Find where the given text appears and provide that cell's center as (X, Y) coordinate. 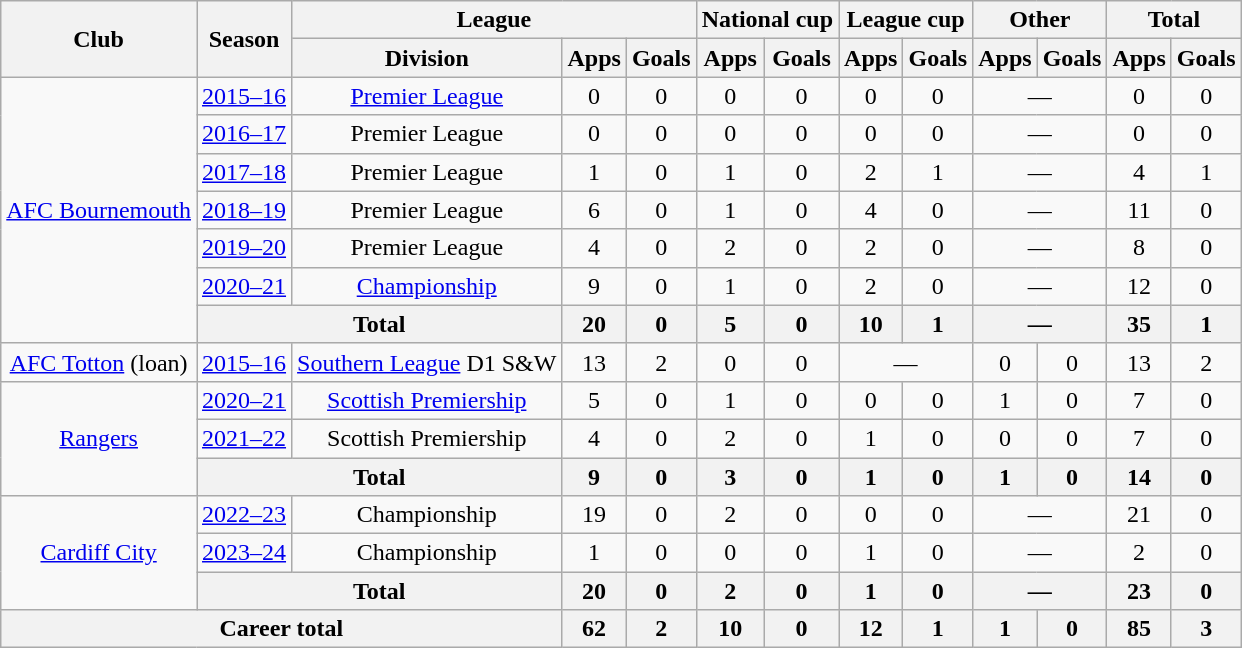
62 (594, 629)
2017–18 (244, 172)
2019–20 (244, 248)
AFC Bournemouth (99, 210)
11 (1139, 210)
14 (1139, 477)
AFC Totton (loan) (99, 362)
2021–22 (244, 438)
Other (1040, 20)
Rangers (99, 438)
85 (1139, 629)
Cardiff City (99, 553)
8 (1139, 248)
23 (1139, 591)
Season (244, 39)
National cup (767, 20)
6 (594, 210)
League cup (906, 20)
Division (427, 58)
Career total (282, 629)
19 (594, 515)
2022–23 (244, 515)
2016–17 (244, 134)
2018–19 (244, 210)
35 (1139, 324)
21 (1139, 515)
League (494, 20)
2023–24 (244, 553)
Club (99, 39)
Southern League D1 S&W (427, 362)
